Identify which cell holds the provided text, then report its [X, Y] central coordinate. 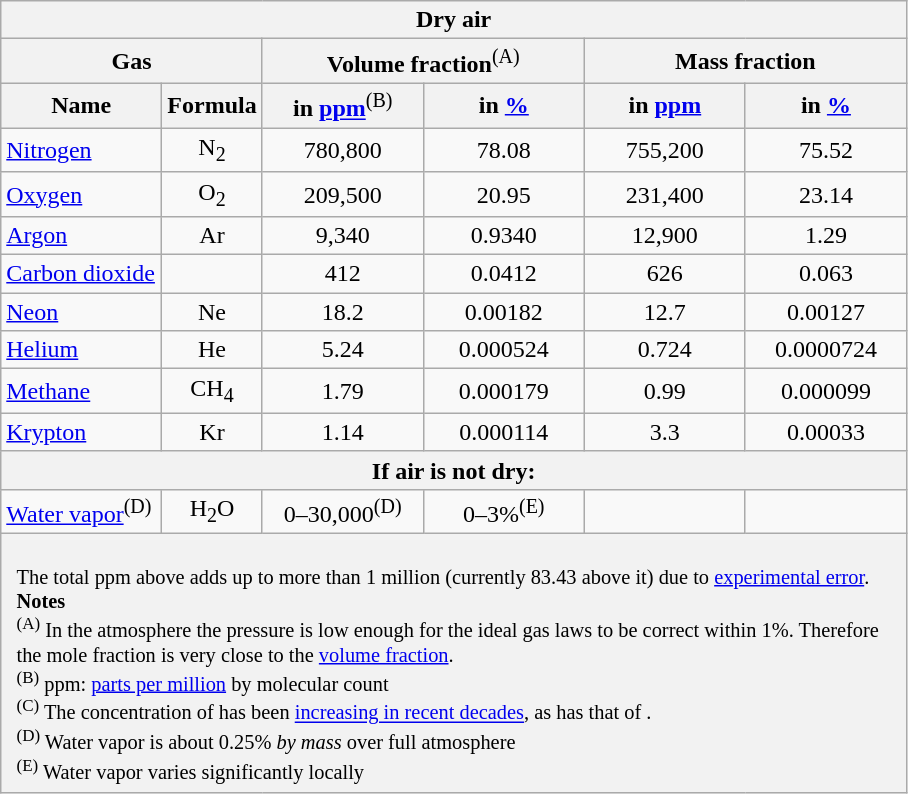
18.2 [342, 312]
Dry air [454, 20]
0.99 [664, 391]
Mass fraction [745, 62]
0–30,000(D) [342, 512]
CH4 [212, 391]
12.7 [664, 312]
23.14 [826, 194]
in ppm(B) [342, 106]
Neon [82, 312]
0.000179 [504, 391]
0.00182 [504, 312]
1.29 [826, 236]
Volume fraction(A) [423, 62]
Argon [82, 236]
Helium [82, 350]
N2 [212, 150]
Gas [132, 62]
Ar [212, 236]
Kr [212, 432]
Name [82, 106]
Carbon dioxide [82, 274]
Krypton [82, 432]
0.000099 [826, 391]
0.000524 [504, 350]
Methane [82, 391]
H2O [212, 512]
231,400 [664, 194]
in ppm [664, 106]
20.95 [504, 194]
0.063 [826, 274]
5.24 [342, 350]
0.0000724 [826, 350]
412 [342, 274]
12,900 [664, 236]
0.724 [664, 350]
0.00127 [826, 312]
755,200 [664, 150]
0–3%(E) [504, 512]
75.52 [826, 150]
O2 [212, 194]
209,500 [342, 194]
If air is not dry: [454, 470]
Ne [212, 312]
0.9340 [504, 236]
He [212, 350]
0.000114 [504, 432]
78.08 [504, 150]
780,800 [342, 150]
626 [664, 274]
1.79 [342, 391]
Oxygen [82, 194]
0.0412 [504, 274]
Water vapor(D) [82, 512]
Nitrogen [82, 150]
3.3 [664, 432]
1.14 [342, 432]
0.00033 [826, 432]
Formula [212, 106]
9,340 [342, 236]
